Capture the cell that displays the provided text and extract its [x, y] central coordinate. 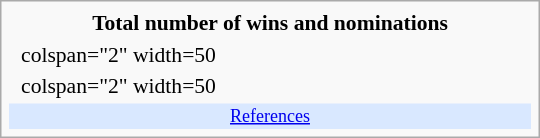
Total number of wins and nominations [270, 23]
References [270, 116]
